Return the [X, Y] coordinate for the center point of the cell that contains the specified text.  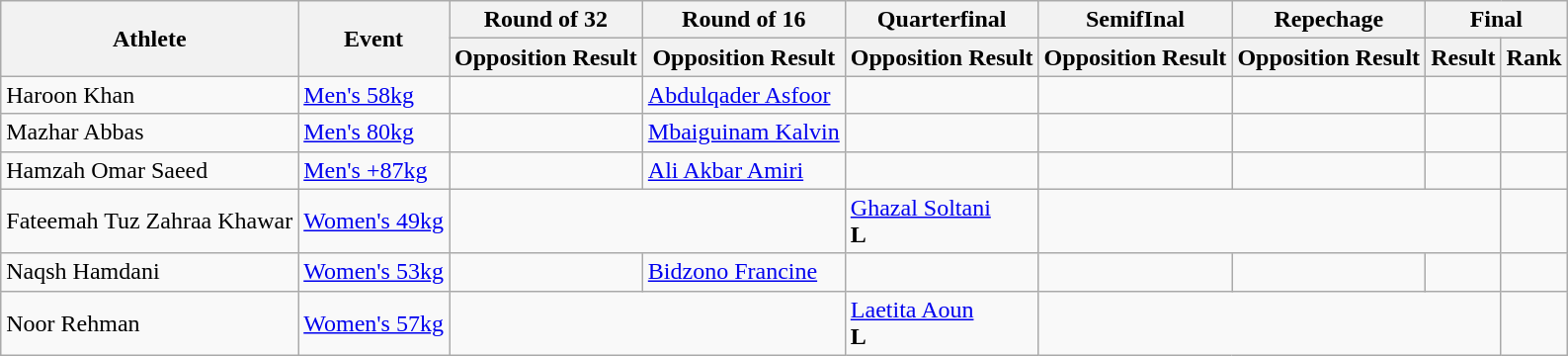
Round of 16 [743, 20]
Event [373, 39]
Final [1497, 20]
Rank [1533, 57]
Quarterfinal [942, 20]
Bidzono Francine [743, 272]
Ghazal SoltaniL [942, 222]
Laetita AounL [942, 322]
Athlete [150, 39]
Result [1463, 57]
Abdulqader Asfoor [743, 95]
Men's +87kg [373, 170]
Fateemah Tuz Zahraa Khawar [150, 222]
Mbaiguinam Kalvin [743, 133]
Repechage [1329, 20]
Mazhar Abbas [150, 133]
Haroon Khan [150, 95]
Men's 58kg [373, 95]
Women's 53kg [373, 272]
Ali Akbar Amiri [743, 170]
Round of 32 [545, 20]
Noor Rehman [150, 322]
Naqsh Hamdani [150, 272]
Men's 80kg [373, 133]
Women's 49kg [373, 222]
SemifInal [1135, 20]
Women's 57kg [373, 322]
Hamzah Omar Saeed [150, 170]
